Return the (x, y) coordinate for the center point of the cell that contains the specified text.  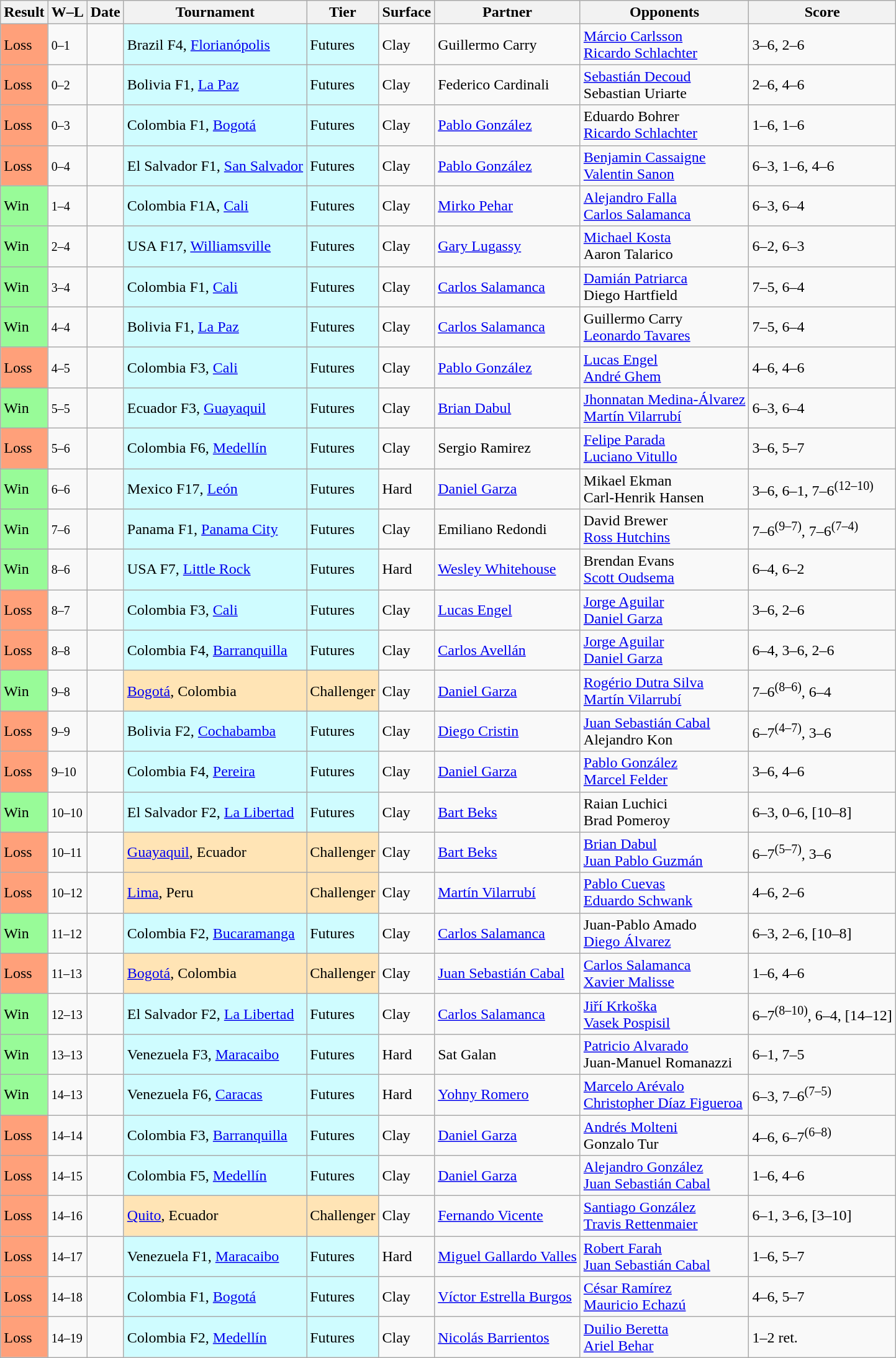
6–2, 6–3 (822, 246)
Robert Farah Juan Sebastián Cabal (664, 1257)
1–6, 5–7 (822, 1257)
Duilio Beretta Ariel Behar (664, 1338)
Andrés Molteni Gonzalo Tur (664, 1135)
14–17 (67, 1257)
9–10 (67, 771)
Colombia F5, Medellín (215, 1176)
12–13 (67, 1013)
4–6, 6–7(6–8) (822, 1135)
Date (106, 12)
Santiago González Travis Rettenmaier (664, 1216)
13–13 (67, 1054)
11–12 (67, 933)
Miguel Gallardo Valles (508, 1257)
3–6, 6–1, 7–6(12–10) (822, 488)
Víctor Estrella Burgos (508, 1297)
Juan Sebastián Cabal (508, 974)
Tournament (215, 12)
14–18 (67, 1297)
8–7 (67, 610)
Lucas Engel André Ghem (664, 368)
0–2 (67, 84)
Eduardo Bohrer Ricardo Schlachter (664, 125)
6–6 (67, 488)
Carlos Salamanca Xavier Malisse (664, 974)
6–7(5–7), 3–6 (822, 852)
César Ramírez Mauricio Echazú (664, 1297)
Colombia F2, Medellín (215, 1338)
Mirko Pehar (508, 206)
4–6, 5–7 (822, 1297)
6–3, 1–6, 4–6 (822, 165)
11–13 (67, 974)
Brian Dabul (508, 407)
14–16 (67, 1216)
Alejandro Falla Carlos Salamanca (664, 206)
Colombia F3, Barranquilla (215, 1135)
Brian Dabul Juan Pablo Guzmán (664, 852)
6–4, 3–6, 2–6 (822, 651)
8–8 (67, 651)
2–6, 4–6 (822, 84)
5–5 (67, 407)
Michael Kosta Aaron Talarico (664, 246)
4–6, 2–6 (822, 893)
Colombia F2, Bucaramanga (215, 933)
Lima, Peru (215, 893)
Colombia F1, Cali (215, 287)
Quito, Ecuador (215, 1216)
Guayaquil, Ecuador (215, 852)
7–6 (67, 529)
6–3, 2–6, [10–8] (822, 933)
8–6 (67, 570)
9–9 (67, 731)
Marcelo Arévalo Christopher Díaz Figueroa (664, 1094)
6–1, 3–6, [3–10] (822, 1216)
Ecuador F3, Guayaquil (215, 407)
4–4 (67, 327)
Benjamin Cassaigne Valentin Sanon (664, 165)
14–19 (67, 1338)
Lucas Engel (508, 610)
Colombia F4, Pereira (215, 771)
Colombia F4, Barranquilla (215, 651)
Sebastián Decoud Sebastian Uriarte (664, 84)
Pablo Cuevas Eduardo Schwank (664, 893)
1–2 ret. (822, 1338)
Juan-Pablo Amado Diego Álvarez (664, 933)
Surface (407, 12)
Sergio Ramirez (508, 448)
Guillermo Carry Leonardo Tavares (664, 327)
Alejandro González Juan Sebastián Cabal (664, 1176)
1–4 (67, 206)
6–4, 6–2 (822, 570)
Diego Cristin (508, 731)
4–6, 4–6 (822, 368)
Venezuela F1, Maracaibo (215, 1257)
Wesley Whitehouse (508, 570)
Panama F1, Panama City (215, 529)
Brendan Evans Scott Oudsema (664, 570)
Emiliano Redondi (508, 529)
Felipe Parada Luciano Vitullo (664, 448)
0–1 (67, 45)
Venezuela F3, Maracaibo (215, 1054)
Rogério Dutra Silva Martín Vilarrubí (664, 690)
Nicolás Barrientos (508, 1338)
Federico Cardinali (508, 84)
Partner (508, 12)
Jiří Krkoška Vasek Pospisil (664, 1013)
Opponents (664, 12)
10–11 (67, 852)
3–4 (67, 287)
Márcio Carlsson Ricardo Schlachter (664, 45)
7–6(9–7), 7–6(7–4) (822, 529)
Score (822, 12)
Brazil F4, Florianópolis (215, 45)
9–8 (67, 690)
14–13 (67, 1094)
Raian Luchici Brad Pomeroy (664, 812)
USA F7, Little Rock (215, 570)
Colombia F6, Medellín (215, 448)
0–4 (67, 165)
Venezuela F6, Caracas (215, 1094)
El Salvador F1, San Salvador (215, 165)
6–3, 7–6(7–5) (822, 1094)
3–6, 5–7 (822, 448)
Gary Lugassy (508, 246)
Damián Patriarca Diego Hartfield (664, 287)
0–3 (67, 125)
10–10 (67, 812)
Patricio Alvarado Juan-Manuel Romanazzi (664, 1054)
Mexico F17, León (215, 488)
10–12 (67, 893)
6–7(4–7), 3–6 (822, 731)
Yohny Romero (508, 1094)
14–15 (67, 1176)
1–6, 1–6 (822, 125)
W–L (67, 12)
USA F17, Williamsville (215, 246)
Mikael Ekman Carl-Henrik Hansen (664, 488)
2–4 (67, 246)
Carlos Avellán (508, 651)
Bolivia F2, Cochabamba (215, 731)
Colombia F1A, Cali (215, 206)
Guillermo Carry (508, 45)
6–1, 7–5 (822, 1054)
Juan Sebastián Cabal Alejandro Kon (664, 731)
Pablo González Marcel Felder (664, 771)
6–7(8–10), 6–4, [14–12] (822, 1013)
7–6(8–6), 6–4 (822, 690)
Jhonnatan Medina-Álvarez Martín Vilarrubí (664, 407)
Martín Vilarrubí (508, 893)
5–6 (67, 448)
4–5 (67, 368)
Tier (343, 12)
Fernando Vicente (508, 1216)
14–14 (67, 1135)
Sat Galan (508, 1054)
6–3, 0–6, [10–8] (822, 812)
3–6, 4–6 (822, 771)
David Brewer Ross Hutchins (664, 529)
Result (24, 12)
